Determine the (X, Y) coordinate at the center of the cell enclosing the given text.  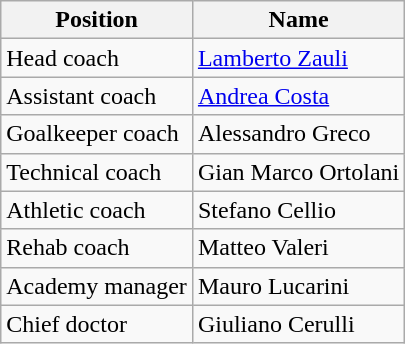
Technical coach (97, 172)
Athletic coach (97, 210)
Gian Marco Ortolani (298, 172)
Position (97, 20)
Stefano Cellio (298, 210)
Chief doctor (97, 324)
Assistant coach (97, 96)
Mauro Lucarini (298, 286)
Academy manager (97, 286)
Alessandro Greco (298, 134)
Goalkeeper coach (97, 134)
Giuliano Cerulli (298, 324)
Matteo Valeri (298, 248)
Name (298, 20)
Rehab coach (97, 248)
Andrea Costa (298, 96)
Head coach (97, 58)
Lamberto Zauli (298, 58)
